Detect which cell encompasses the target text, then output its (x, y) center coordinate. 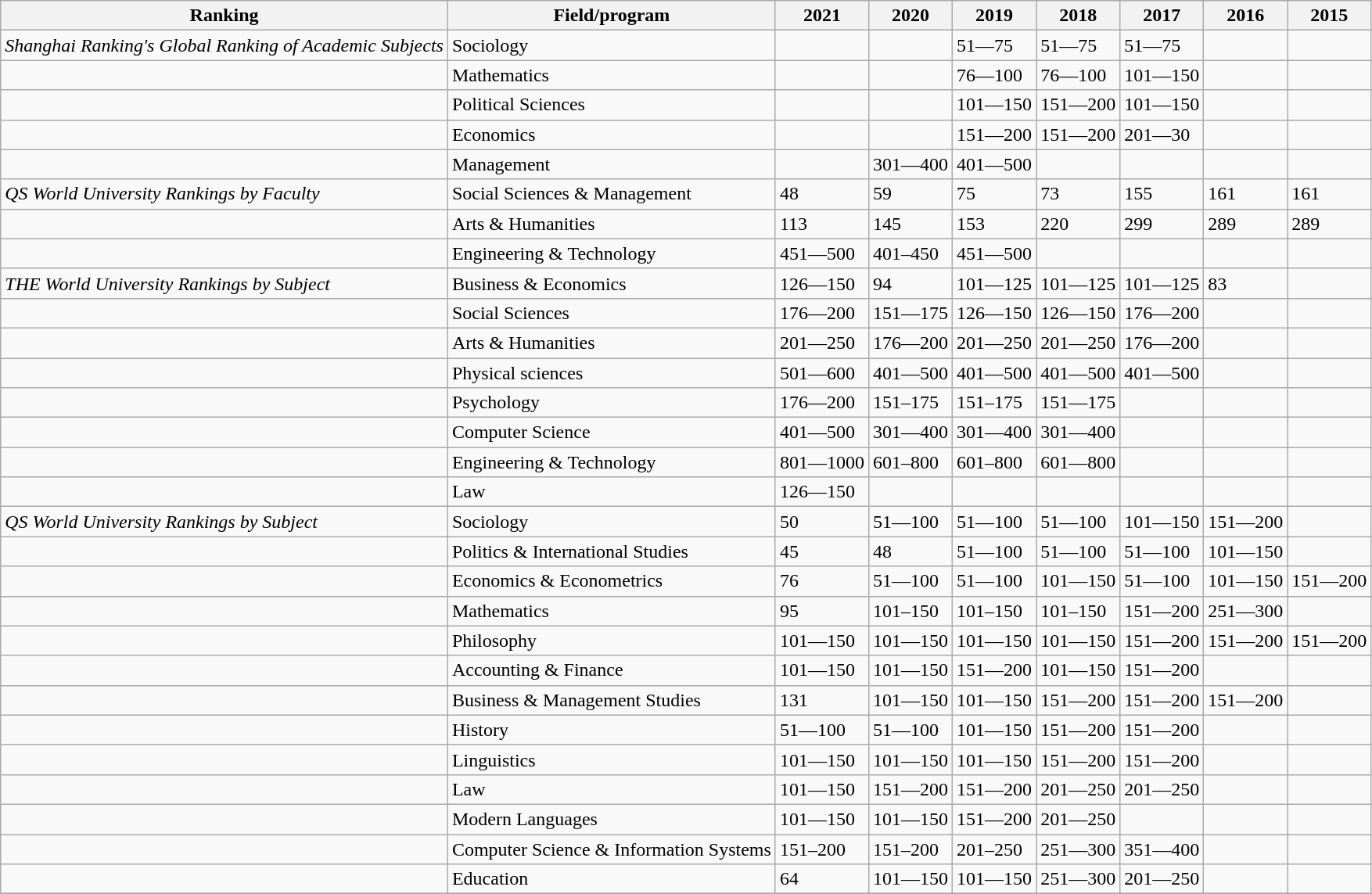
Computer Science (612, 433)
601—800 (1078, 462)
History (612, 730)
2017 (1162, 16)
94 (910, 283)
QS World University Rankings by Faculty (224, 194)
145 (910, 224)
Psychology (612, 403)
Business & Management Studies (612, 700)
Business & Economics (612, 283)
801—1000 (821, 462)
131 (821, 700)
59 (910, 194)
73 (1078, 194)
Linguistics (612, 759)
83 (1245, 283)
201—30 (1162, 135)
45 (821, 551)
THE World University Rankings by Subject (224, 283)
113 (821, 224)
2016 (1245, 16)
155 (1162, 194)
Social Sciences (612, 313)
2019 (995, 16)
Education (612, 879)
Politics & International Studies (612, 551)
Management (612, 164)
401–450 (910, 253)
2021 (821, 16)
2015 (1330, 16)
QS World University Rankings by Subject (224, 522)
351—400 (1162, 849)
Modern Languages (612, 819)
Field/program (612, 16)
153 (995, 224)
76 (821, 581)
Political Sciences (612, 105)
Shanghai Ranking's Global Ranking of Academic Subjects (224, 45)
95 (821, 611)
2018 (1078, 16)
Ranking (224, 16)
Accounting & Finance (612, 670)
Computer Science & Information Systems (612, 849)
220 (1078, 224)
201–250 (995, 849)
Economics (612, 135)
2020 (910, 16)
64 (821, 879)
501—600 (821, 373)
299 (1162, 224)
Economics & Econometrics (612, 581)
75 (995, 194)
Philosophy (612, 641)
Physical sciences (612, 373)
Social Sciences & Management (612, 194)
50 (821, 522)
